Find where the given text appears and provide that cell's center as [X, Y] coordinate. 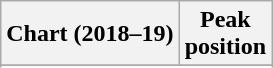
Peakposition [225, 34]
Chart (2018–19) [90, 34]
